For the text-containing cell, return its midpoint in [X, Y] coordinate format. 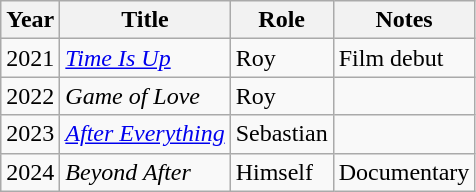
2023 [30, 134]
Documentary [404, 172]
Year [30, 20]
Film debut [404, 58]
Sebastian [282, 134]
Beyond After [145, 172]
Himself [282, 172]
2021 [30, 58]
Game of Love [145, 96]
Role [282, 20]
Time Is Up [145, 58]
2022 [30, 96]
Title [145, 20]
2024 [30, 172]
After Everything [145, 134]
Notes [404, 20]
